Determine the (x, y) coordinate at the center of the cell enclosing the given text.  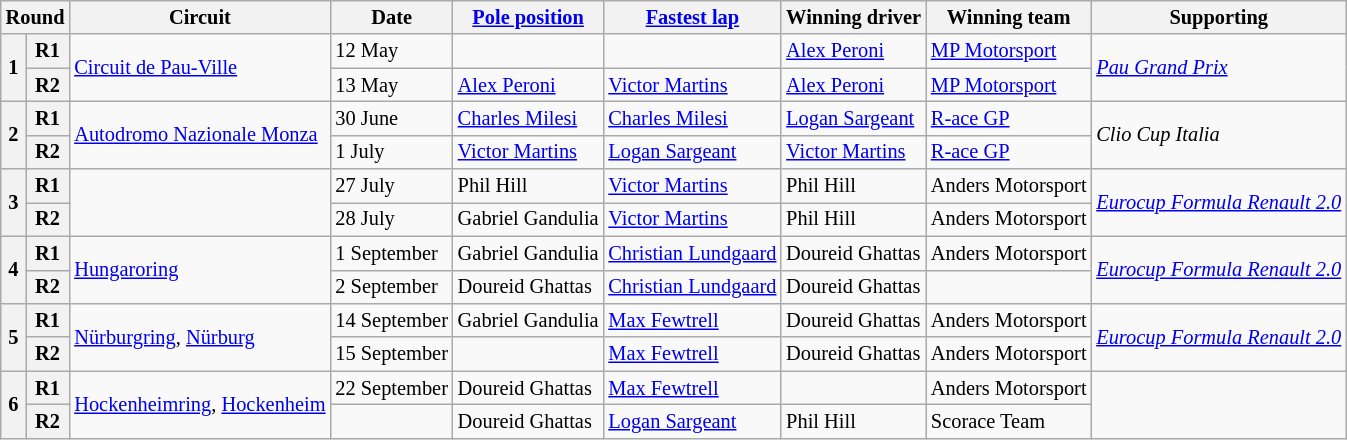
Winning driver (854, 17)
13 May (391, 85)
5 (14, 336)
22 September (391, 388)
Nürburgring, Nürburg (200, 336)
Winning team (1008, 17)
28 July (391, 219)
Date (391, 17)
Pole position (528, 17)
Hungaroring (200, 270)
14 September (391, 320)
1 July (391, 152)
15 September (391, 354)
Scorace Team (1008, 421)
Circuit de Pau-Ville (200, 68)
27 July (391, 186)
3 (14, 202)
Autodromo Nazionale Monza (200, 134)
Supporting (1218, 17)
1 September (391, 253)
Clio Cup Italia (1218, 134)
1 (14, 68)
Fastest lap (692, 17)
Pau Grand Prix (1218, 68)
4 (14, 270)
30 June (391, 118)
Circuit (200, 17)
2 September (391, 287)
12 May (391, 51)
6 (14, 404)
Hockenheimring, Hockenheim (200, 404)
2 (14, 134)
Round (36, 17)
